Find where the given text appears and provide that cell's center as (X, Y) coordinate. 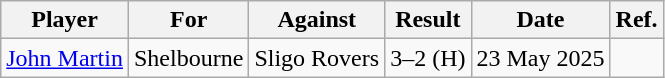
Against (317, 20)
John Martin (65, 58)
Result (428, 20)
3–2 (H) (428, 58)
23 May 2025 (540, 58)
Player (65, 20)
Ref. (636, 20)
Shelbourne (188, 58)
For (188, 20)
Sligo Rovers (317, 58)
Date (540, 20)
